Detect which cell encompasses the target text, then output its (X, Y) center coordinate. 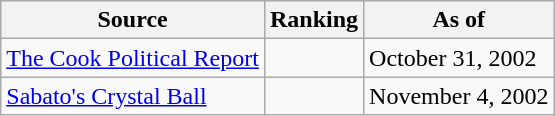
Source (133, 20)
Sabato's Crystal Ball (133, 96)
The Cook Political Report (133, 58)
Ranking (314, 20)
November 4, 2002 (459, 96)
As of (459, 20)
October 31, 2002 (459, 58)
